For the text-containing cell, return its midpoint in [X, Y] coordinate format. 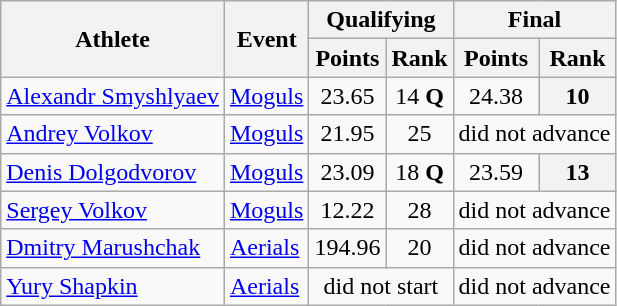
20 [420, 248]
did not start [381, 286]
Dmitry Marushchak [113, 248]
24.38 [496, 96]
14 Q [420, 96]
Yury Shapkin [113, 286]
Qualifying [381, 20]
23.65 [348, 96]
194.96 [348, 248]
Alexandr Smyshlyaev [113, 96]
Athlete [113, 39]
Denis Dolgodvorov [113, 172]
10 [578, 96]
18 Q [420, 172]
21.95 [348, 134]
12.22 [348, 210]
Event [266, 39]
25 [420, 134]
Sergey Volkov [113, 210]
28 [420, 210]
13 [578, 172]
23.09 [348, 172]
Andrey Volkov [113, 134]
Final [534, 20]
23.59 [496, 172]
